Capture the cell that displays the provided text and extract its [X, Y] central coordinate. 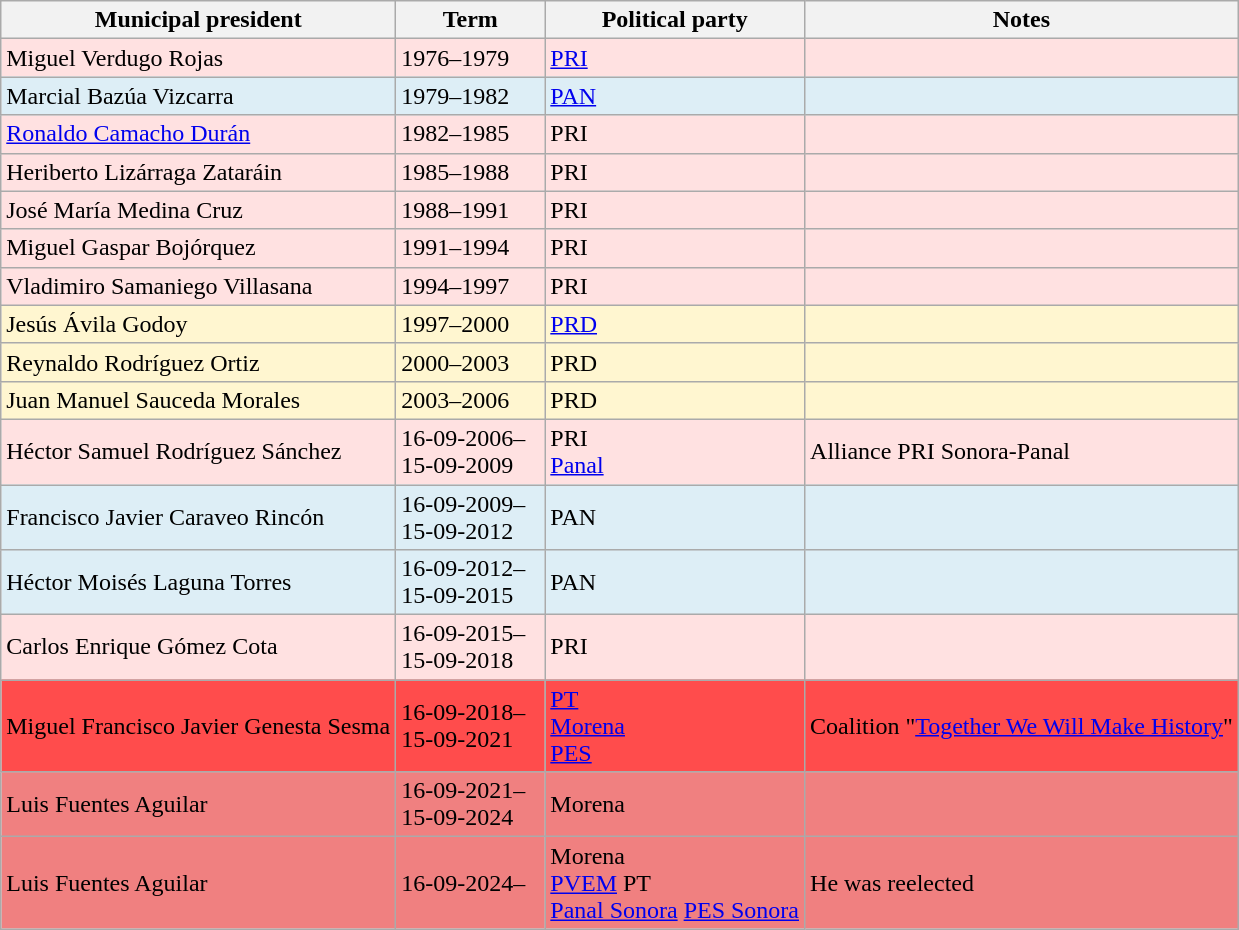
1976–1979 [470, 58]
Héctor Samuel Rodríguez Sánchez [198, 452]
PRI Panal [675, 452]
PT Morena PES [675, 726]
Political party [675, 20]
1994–1997 [470, 286]
Morena PVEM PT Panal Sonora PES Sonora [675, 883]
1988–1991 [470, 210]
1991–1994 [470, 248]
Municipal president [198, 20]
Coalition "Together We Will Make History" [1022, 726]
Vladimiro Samaniego Villasana [198, 286]
16-09-2012–15-09-2015 [470, 582]
Ronaldo Camacho Durán [198, 134]
Alliance PRI Sonora-Panal [1022, 452]
1985–1988 [470, 172]
Jesús Ávila Godoy [198, 324]
1997–2000 [470, 324]
Term [470, 20]
Miguel Verdugo Rojas [198, 58]
Reynaldo Rodríguez Ortiz [198, 362]
He was reelected [1022, 883]
Heriberto Lizárraga Zataráin [198, 172]
Carlos Enrique Gómez Cota [198, 648]
Francisco Javier Caraveo Rincón [198, 516]
Marcial Bazúa Vizcarra [198, 96]
1979–1982 [470, 96]
16-09-2009–15-09-2012 [470, 516]
Miguel Francisco Javier Genesta Sesma [198, 726]
2000–2003 [470, 362]
Miguel Gaspar Bojórquez [198, 248]
Notes [1022, 20]
Juan Manuel Sauceda Morales [198, 400]
1982–1985 [470, 134]
16-09-2015–15-09-2018 [470, 648]
Morena [675, 804]
16-09-2024– [470, 883]
Héctor Moisés Laguna Torres [198, 582]
16-09-2021–15-09-2024 [470, 804]
2003–2006 [470, 400]
José María Medina Cruz [198, 210]
16-09-2006–15-09-2009 [470, 452]
16-09-2018–15-09-2021 [470, 726]
